Identify which cell holds the provided text, then report its [x, y] central coordinate. 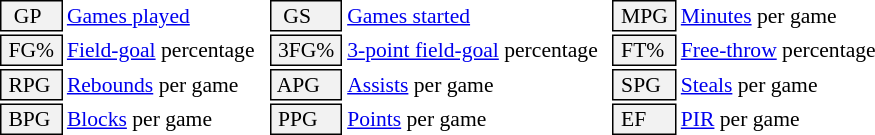
FG% [31, 50]
GS [306, 16]
GP [31, 16]
APG [306, 85]
RPG [31, 85]
3FG% [306, 50]
Games played [166, 16]
Field-goal percentage [166, 50]
3-point field-goal percentage [478, 50]
SPG [645, 85]
Assists per game [478, 85]
FT% [645, 50]
Games started [478, 16]
Rebounds per game [166, 85]
MPG [645, 16]
